For the text-containing cell, return its midpoint in [x, y] coordinate format. 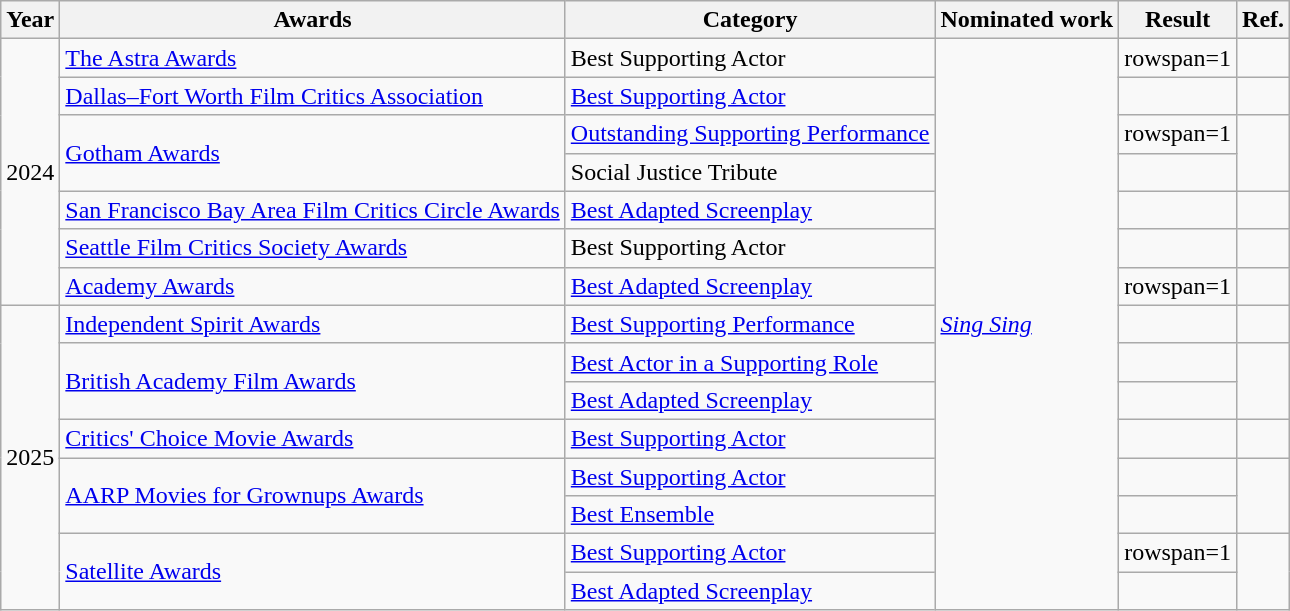
Satellite Awards [312, 572]
Sing Sing [1027, 324]
2025 [30, 457]
Critics' Choice Movie Awards [312, 438]
Nominated work [1027, 20]
Best Ensemble [750, 515]
Independent Spirit Awards [312, 324]
Social Justice Tribute [750, 172]
Category [750, 20]
Result [1178, 20]
Gotham Awards [312, 153]
Year [30, 20]
Dallas–Fort Worth Film Critics Association [312, 96]
Best Actor in a Supporting Role [750, 362]
British Academy Film Awards [312, 381]
Seattle Film Critics Society Awards [312, 248]
Awards [312, 20]
AARP Movies for Grownups Awards [312, 496]
Best Supporting Performance [750, 324]
San Francisco Bay Area Film Critics Circle Awards [312, 210]
The Astra Awards [312, 58]
Outstanding Supporting Performance [750, 134]
Academy Awards [312, 286]
2024 [30, 172]
Ref. [1264, 20]
